Identify which cell holds the provided text, then report its (X, Y) central coordinate. 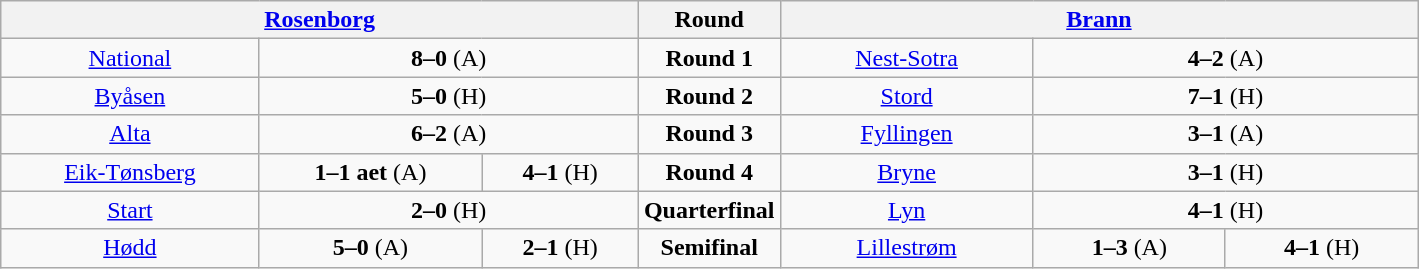
3–1 (H) (1226, 172)
Round 4 (709, 172)
1–3 (A) (1129, 248)
Semifinal (709, 248)
Quarterfinal (709, 210)
Eik-Tønsberg (130, 172)
Lillestrøm (906, 248)
5–0 (A) (370, 248)
Rosenborg (320, 20)
2–1 (H) (560, 248)
4–2 (A) (1226, 58)
5–0 (H) (448, 96)
Round (709, 20)
Round 1 (709, 58)
Brann (1099, 20)
Round 2 (709, 96)
Nest-Sotra (906, 58)
Lyn (906, 210)
1–1 aet (A) (370, 172)
3–1 (A) (1226, 134)
Round 3 (709, 134)
8–0 (A) (448, 58)
7–1 (H) (1226, 96)
National (130, 58)
Alta (130, 134)
6–2 (A) (448, 134)
Hødd (130, 248)
Stord (906, 96)
Byåsen (130, 96)
Fyllingen (906, 134)
2–0 (H) (448, 210)
Start (130, 210)
Bryne (906, 172)
